Capture the cell that displays the provided text and extract its (X, Y) central coordinate. 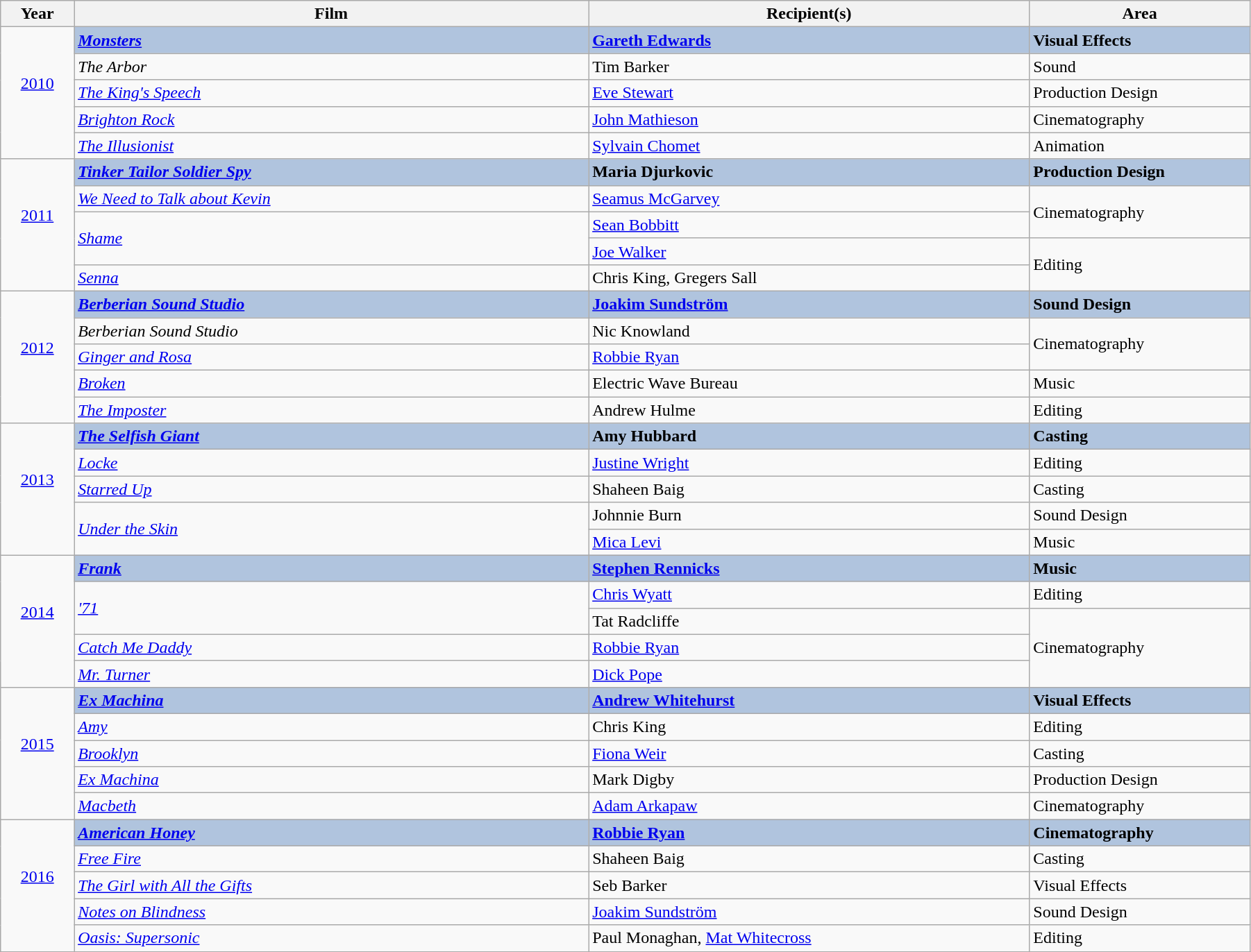
Sean Bobbitt (809, 225)
Ginger and Rosa (332, 357)
The King's Speech (332, 93)
The Girl with All the Gifts (332, 885)
2010 (37, 93)
Shame (332, 238)
Gareth Edwards (809, 40)
Amy Hubbard (809, 436)
Paul Monaghan, Mat Whitecross (809, 938)
2014 (37, 621)
American Honey (332, 833)
Mica Levi (809, 542)
The Selfish Giant (332, 436)
The Imposter (332, 410)
Stephen Rennicks (809, 568)
Adam Arkapaw (809, 806)
Mr. Turner (332, 674)
Seamus McGarvey (809, 198)
Locke (332, 463)
Film (332, 14)
Andrew Whitehurst (809, 700)
Under the Skin (332, 529)
The Illusionist (332, 146)
2012 (37, 357)
Johnnie Burn (809, 516)
Tim Barker (809, 67)
Chris King, Gregers Sall (809, 278)
Justine Wright (809, 463)
Broken (332, 384)
2013 (37, 489)
Year (37, 14)
Tinker Tailor Soldier Spy (332, 172)
We Need to Talk about Kevin (332, 198)
Sylvain Chomet (809, 146)
Brighton Rock (332, 119)
2015 (37, 753)
Eve Stewart (809, 93)
Notes on Blindness (332, 912)
Tat Radcliffe (809, 621)
Maria Djurkovic (809, 172)
Senna (332, 278)
Macbeth (332, 806)
2011 (37, 225)
Area (1140, 14)
Free Fire (332, 859)
Oasis: Supersonic (332, 938)
Brooklyn (332, 753)
Animation (1140, 146)
John Mathieson (809, 119)
The Arbor (332, 67)
Mark Digby (809, 780)
Monsters (332, 40)
Sound (1140, 67)
Seb Barker (809, 885)
Chris Wyatt (809, 595)
Recipient(s) (809, 14)
Catch Me Daddy (332, 647)
Joe Walker (809, 251)
Dick Pope (809, 674)
Chris King (809, 726)
Starred Up (332, 489)
Frank (332, 568)
Nic Knowland (809, 331)
Amy (332, 726)
Electric Wave Bureau (809, 384)
'71 (332, 608)
2016 (37, 885)
Andrew Hulme (809, 410)
Fiona Weir (809, 753)
